Capture the cell that displays the provided text and extract its [x, y] central coordinate. 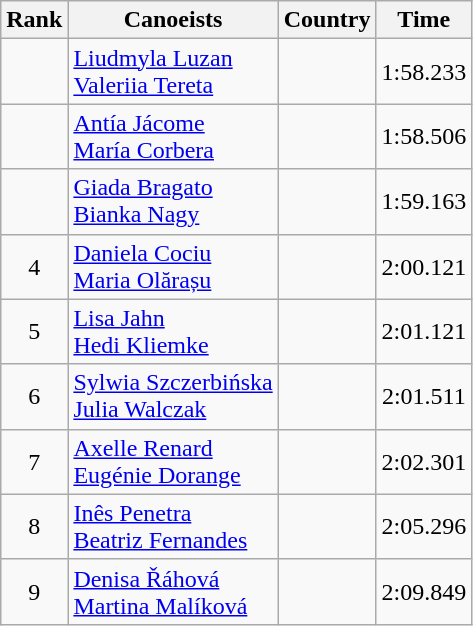
Time [424, 20]
2:01.511 [424, 396]
Daniela CociuMaria Olărașu [173, 266]
Canoeists [173, 20]
Antía JácomeMaría Corbera [173, 136]
1:59.163 [424, 202]
2:01.121 [424, 332]
4 [34, 266]
7 [34, 462]
Inês PenetraBeatriz Fernandes [173, 526]
1:58.233 [424, 72]
Rank [34, 20]
6 [34, 396]
Denisa ŘáhováMartina Malíková [173, 592]
Giada BragatoBianka Nagy [173, 202]
5 [34, 332]
Axelle RenardEugénie Dorange [173, 462]
Sylwia SzczerbińskaJulia Walczak [173, 396]
2:00.121 [424, 266]
2:05.296 [424, 526]
9 [34, 592]
Lisa JahnHedi Kliemke [173, 332]
8 [34, 526]
2:02.301 [424, 462]
1:58.506 [424, 136]
Country [327, 20]
Liudmyla LuzanValeriia Tereta [173, 72]
2:09.849 [424, 592]
